Locate the cell with the specified text and output its [x, y] center coordinate. 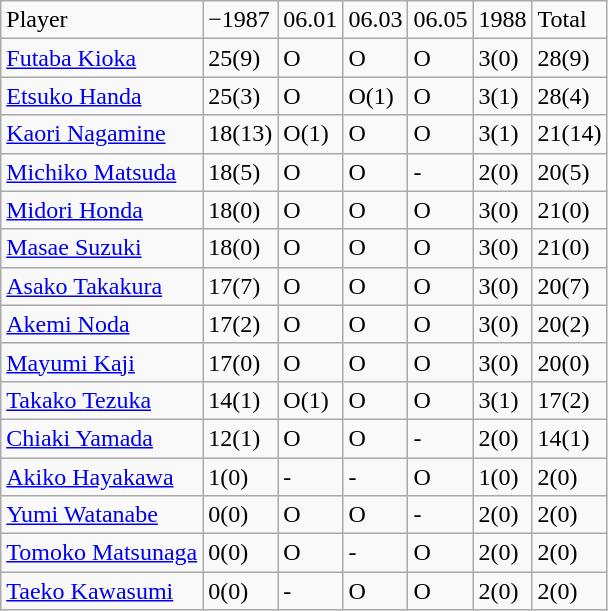
Mayumi Kaji [102, 362]
Total [570, 20]
06.05 [440, 20]
−1987 [240, 20]
Midori Honda [102, 210]
Masae Suzuki [102, 248]
28(9) [570, 58]
21(14) [570, 134]
20(7) [570, 286]
28(4) [570, 96]
Yumi Watanabe [102, 515]
17(0) [240, 362]
25(9) [240, 58]
1988 [502, 20]
20(0) [570, 362]
Asako Takakura [102, 286]
Takako Tezuka [102, 400]
Player [102, 20]
06.03 [376, 20]
Chiaki Yamada [102, 438]
Akiko Hayakawa [102, 477]
20(5) [570, 172]
12(1) [240, 438]
Tomoko Matsunaga [102, 553]
Michiko Matsuda [102, 172]
Taeko Kawasumi [102, 591]
Kaori Nagamine [102, 134]
17(7) [240, 286]
Etsuko Handa [102, 96]
06.01 [310, 20]
Akemi Noda [102, 324]
25(3) [240, 96]
18(5) [240, 172]
20(2) [570, 324]
Futaba Kioka [102, 58]
18(13) [240, 134]
